Return [x, y] of the center of cell containing provided text 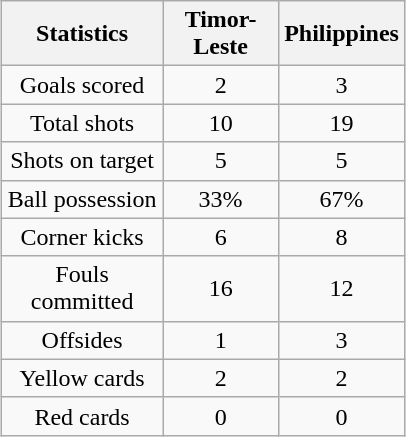
Fouls committed [82, 288]
19 [342, 123]
Philippines [342, 34]
6 [221, 237]
Ball possession [82, 199]
8 [342, 237]
Corner kicks [82, 237]
Yellow cards [82, 378]
16 [221, 288]
Timor-Leste [221, 34]
Total shots [82, 123]
10 [221, 123]
Statistics [82, 34]
33% [221, 199]
Shots on target [82, 161]
1 [221, 340]
12 [342, 288]
Goals scored [82, 85]
Red cards [82, 416]
67% [342, 199]
Offsides [82, 340]
